For the text-containing cell, return its midpoint in [X, Y] coordinate format. 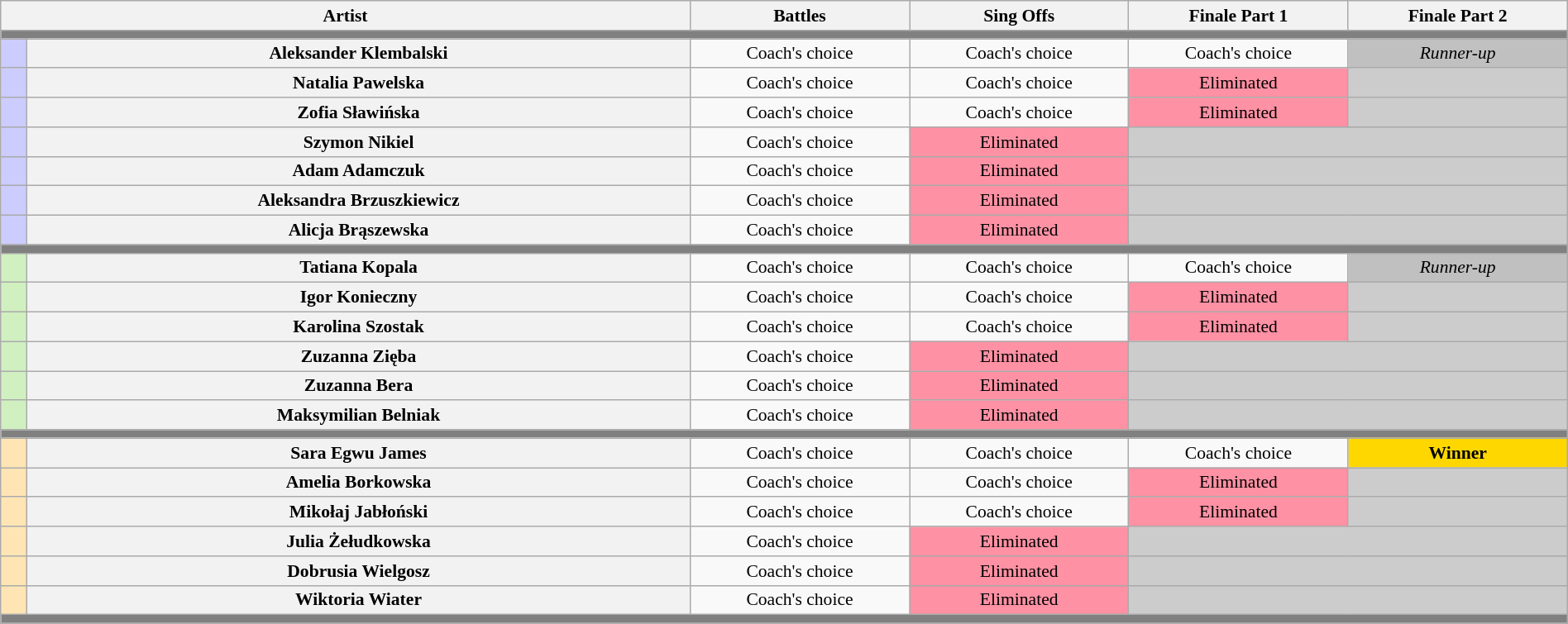
Maksymilian Belniak [359, 416]
Wiktoria Wiater [359, 600]
Zofia Sławińska [359, 112]
Dobrusia Wielgosz [359, 571]
Adam Adamczuk [359, 171]
Sara Egwu James [359, 453]
Zuzanna Bera [359, 386]
Finale Part 1 [1239, 16]
Finale Part 2 [1457, 16]
Aleksander Klembalski [359, 54]
Natalia Pawelska [359, 83]
Igor Konieczny [359, 298]
Alicja Brąszewska [359, 231]
Artist [346, 16]
Tatiana Kopala [359, 268]
Karolina Szostak [359, 327]
Winner [1457, 453]
Zuzanna Zięba [359, 356]
Szymon Nikiel [359, 142]
Aleksandra Brzuszkiewicz [359, 201]
Battles [799, 16]
Mikołaj Jabłoński [359, 512]
Sing Offs [1019, 16]
Amelia Borkowska [359, 483]
Julia Żełudkowska [359, 541]
